From the cell containing the given text, extract its center point as (x, y) coordinate. 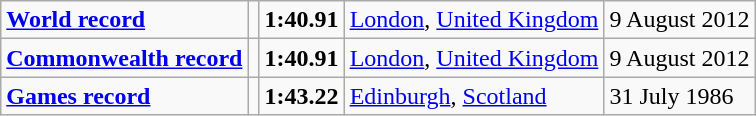
31 July 1986 (680, 96)
Commonwealth record (124, 58)
1:43.22 (302, 96)
Edinburgh, Scotland (474, 96)
World record (124, 20)
Games record (124, 96)
